Scan for the cell matching the given text and deliver its (x, y) coordinate at center. 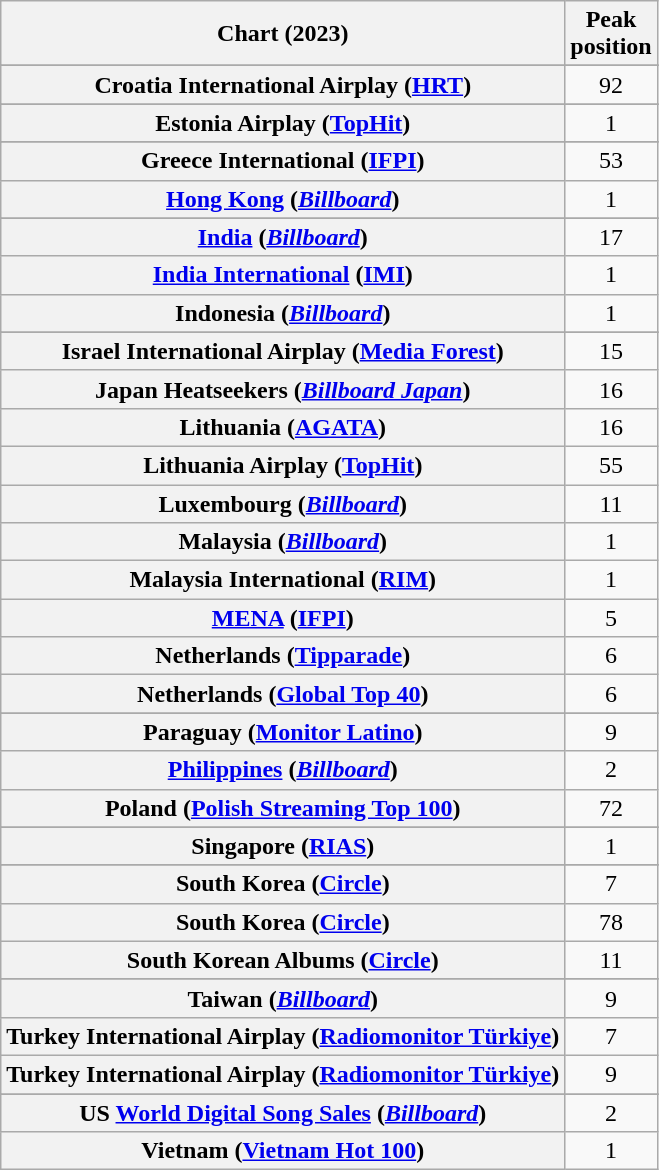
5 (611, 618)
Peakposition (611, 34)
Philippines (Billboard) (283, 770)
Hong Kong (Billboard) (283, 199)
55 (611, 465)
Poland (Polish Streaming Top 100) (283, 808)
Lithuania Airplay (TopHit) (283, 465)
Malaysia International (RIM) (283, 580)
Singapore (RIAS) (283, 846)
78 (611, 922)
Luxembourg (Billboard) (283, 503)
Netherlands (Global Top 40) (283, 694)
Greece International (IFPI) (283, 161)
15 (611, 351)
72 (611, 808)
Croatia International Airplay (HRT) (283, 85)
South Korean Albums (Circle) (283, 960)
92 (611, 85)
Lithuania (AGATA) (283, 427)
Netherlands (Tipparade) (283, 656)
India International (IMI) (283, 275)
Malaysia (Billboard) (283, 542)
Taiwan (Billboard) (283, 998)
India (Billboard) (283, 237)
17 (611, 237)
Paraguay (Monitor Latino) (283, 732)
MENA (IFPI) (283, 618)
US World Digital Song Sales (Billboard) (283, 1113)
Estonia Airplay (TopHit) (283, 123)
Japan Heatseekers (Billboard Japan) (283, 389)
Israel International Airplay (Media Forest) (283, 351)
Chart (2023) (283, 34)
53 (611, 161)
Vietnam (Vietnam Hot 100) (283, 1151)
Indonesia (Billboard) (283, 313)
